Output the [x, y] coordinate of the center of the cell containing the given text.  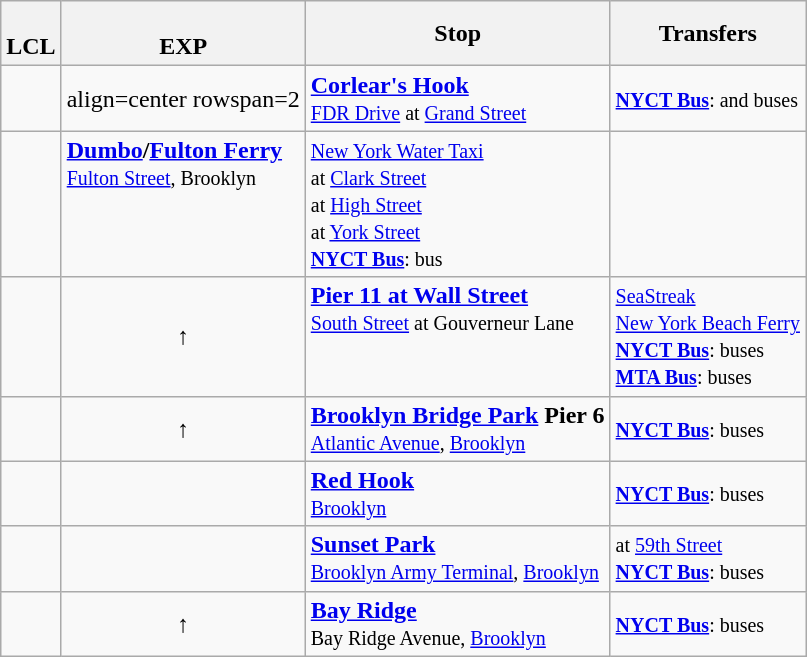
Transfers [708, 34]
SeaStreakNew York Beach FerryNYCT Bus: busesMTA Bus: buses [708, 336]
Pier 11 at Wall StreetSouth Street at Gouverneur Lane [458, 336]
Bay RidgeBay Ridge Avenue, Brooklyn [458, 624]
EXP [183, 34]
Brooklyn Bridge Park Pier 6Atlantic Avenue, Brooklyn [458, 428]
Sunset ParkBrooklyn Army Terminal, Brooklyn [458, 558]
Stop [458, 34]
align=center rowspan=2 [183, 98]
LCL [31, 34]
Corlear's HookFDR Drive at Grand Street [458, 98]
New York Water Taxi at Clark Street at High Street at York StreetNYCT Bus: bus [458, 204]
NYCT Bus: and buses [708, 98]
at 59th StreetNYCT Bus: buses [708, 558]
Red HookBrooklyn [458, 494]
Dumbo/Fulton FerryFulton Street, Brooklyn [183, 204]
